Extract the [X, Y] coordinate from the center of the cell holding the provided text.  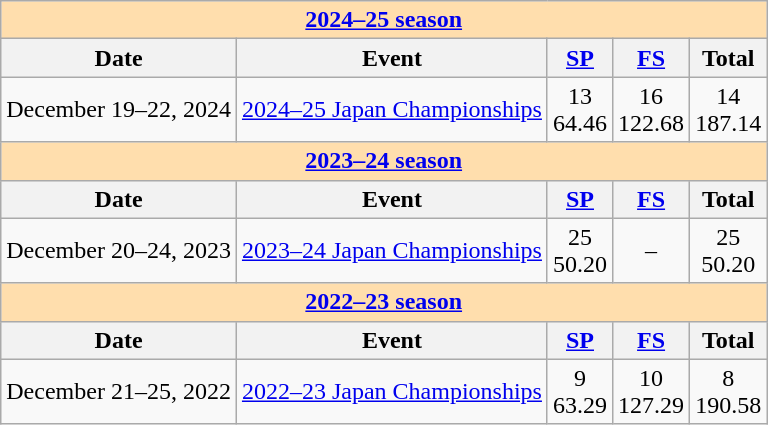
2022–23 Japan Championships [392, 392]
December 20–24, 2023 [119, 250]
16 122.68 [652, 110]
December 19–22, 2024 [119, 110]
2024–25 season [384, 20]
– [652, 250]
9 63.29 [580, 392]
2023–24 Japan Championships [392, 250]
2023–24 season [384, 161]
13 64.46 [580, 110]
10 127.29 [652, 392]
2022–23 season [384, 302]
December 21–25, 2022 [119, 392]
14 187.14 [728, 110]
8 190.58 [728, 392]
2024–25 Japan Championships [392, 110]
